Search for the cell housing the specified text and yield its (x, y) center coordinate. 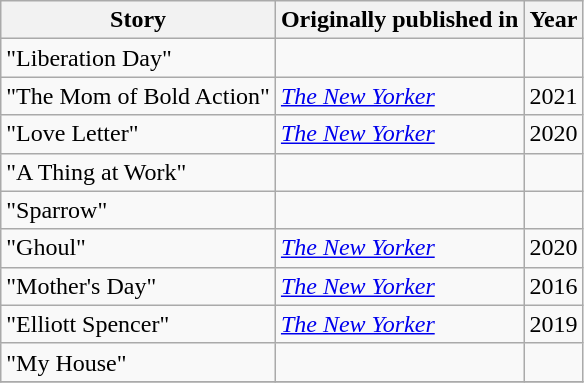
"Liberation Day" (138, 58)
Year (554, 20)
2021 (554, 96)
2016 (554, 286)
"Ghoul" (138, 248)
"Elliott Spencer" (138, 324)
"My House" (138, 362)
"Sparrow" (138, 210)
2019 (554, 324)
Story (138, 20)
"A Thing at Work" (138, 172)
"The Mom of Bold Action" (138, 96)
"Love Letter" (138, 134)
"Mother's Day" (138, 286)
Originally published in (399, 20)
